Scan for the cell matching the given text and deliver its (x, y) coordinate at center. 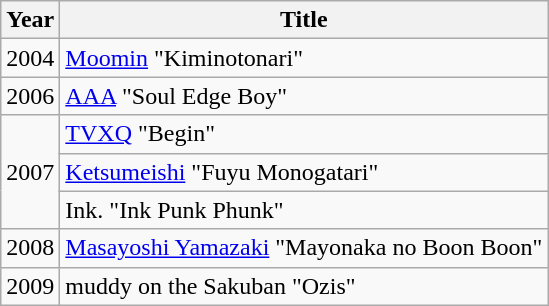
Ink. "Ink Punk Phunk" (304, 210)
2008 (30, 248)
AAA "Soul Edge Boy" (304, 96)
Title (304, 20)
Moomin "Kiminotonari" (304, 58)
2007 (30, 172)
2006 (30, 96)
Masayoshi Yamazaki "Mayonaka no Boon Boon" (304, 248)
muddy on the Sakuban "Ozis" (304, 286)
TVXQ "Begin" (304, 134)
2004 (30, 58)
2009 (30, 286)
Ketsumeishi "Fuyu Monogatari" (304, 172)
Year (30, 20)
